Search for the cell housing the specified text and yield its (X, Y) center coordinate. 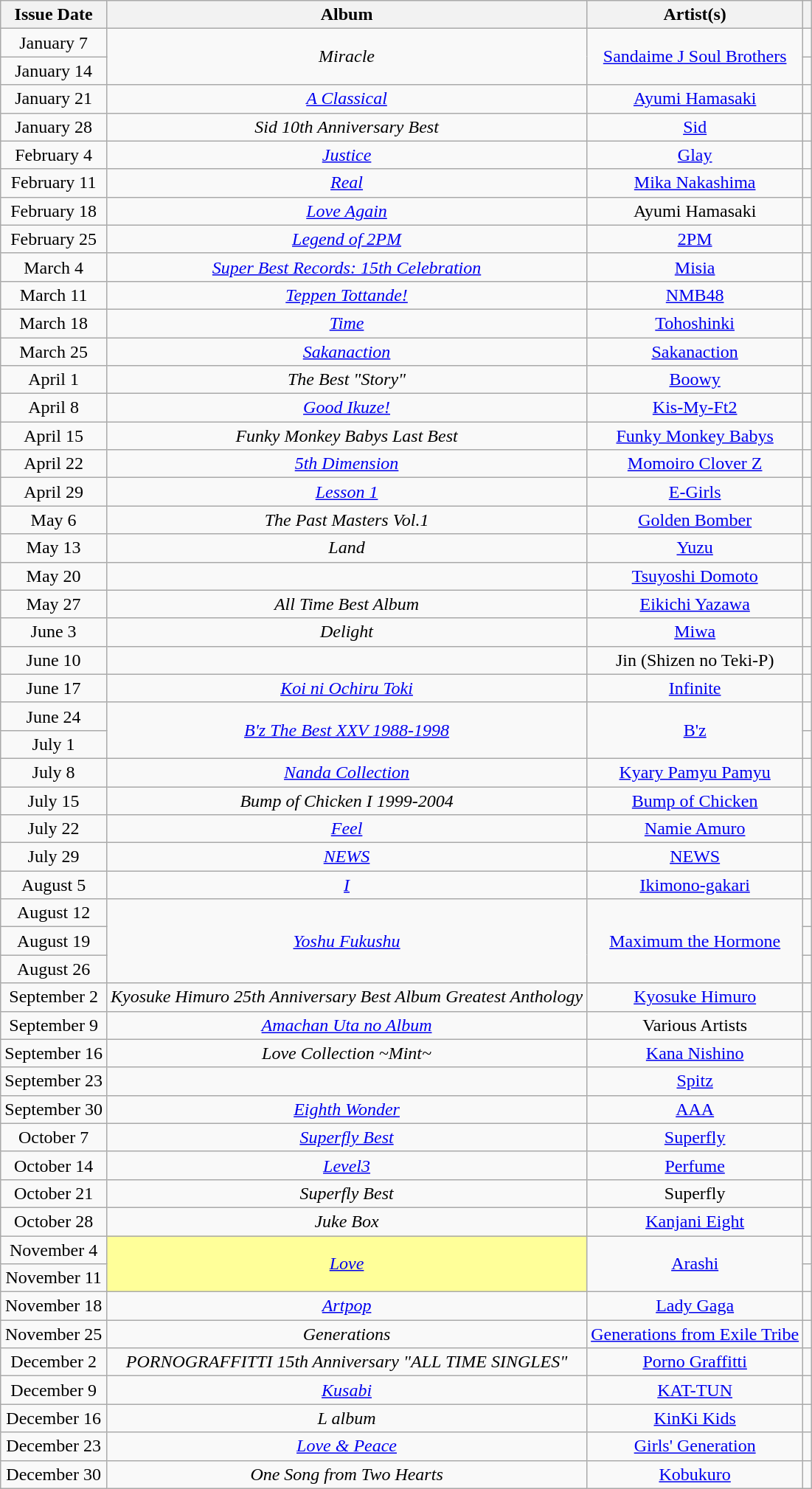
Love & Peace (347, 1446)
Miwa (695, 632)
Kanjani Eight (695, 1221)
KAT-TUN (695, 1390)
Various Artists (695, 1025)
Infinite (695, 688)
One Song from Two Hearts (347, 1474)
5th Dimension (347, 464)
Bump of Chicken I 1999-2004 (347, 800)
April 15 (54, 436)
Time (347, 323)
October 14 (54, 1165)
Delight (347, 632)
Tohoshinki (695, 323)
Porno Graffitti (695, 1362)
December 16 (54, 1418)
E-Girls (695, 492)
Tsuyoshi Domoto (695, 576)
Kyosuke Himuro (695, 997)
April 8 (54, 408)
June 24 (54, 716)
Issue Date (54, 15)
March 4 (54, 267)
June 3 (54, 632)
May 27 (54, 604)
May 13 (54, 548)
All Time Best Album (347, 604)
Feel (347, 829)
B'z The Best XXV 1988-1998 (347, 730)
Kyary Pamyu Pamyu (695, 772)
July 8 (54, 772)
Bump of Chicken (695, 800)
May 6 (54, 520)
Funky Monkey Babys (695, 436)
June 10 (54, 660)
Boowy (695, 380)
August 12 (54, 913)
January 21 (54, 99)
Funky Monkey Babys Last Best (347, 436)
February 11 (54, 183)
PORNOGRAFFITTI 15th Anniversary "ALL TIME SINGLES" (347, 1362)
Teppen Tottande! (347, 295)
November 25 (54, 1334)
November 4 (54, 1250)
Justice (347, 155)
The Past Masters Vol.1 (347, 520)
August 19 (54, 941)
Yoshu Fukushu (347, 941)
Ikimono-gakari (695, 885)
December 30 (54, 1474)
March 25 (54, 352)
July 29 (54, 857)
September 16 (54, 1053)
Good Ikuze! (347, 408)
March 11 (54, 295)
November 11 (54, 1278)
Kobukuro (695, 1474)
Kana Nishino (695, 1053)
Koi ni Ochiru Toki (347, 688)
February 4 (54, 155)
Artpop (347, 1306)
Juke Box (347, 1221)
Miracle (347, 57)
Perfume (695, 1165)
February 25 (54, 239)
Real (347, 183)
Nanda Collection (347, 772)
The Best "Story" (347, 380)
Level3 (347, 1165)
Glay (695, 155)
Girls' Generation (695, 1446)
December 2 (54, 1362)
April 22 (54, 464)
Sandaime J Soul Brothers (695, 57)
February 18 (54, 211)
Generations (347, 1334)
October 21 (54, 1193)
December 9 (54, 1390)
Kyosuke Himuro 25th Anniversary Best Album Greatest Anthology (347, 997)
Album (347, 15)
August 5 (54, 885)
October 7 (54, 1137)
Misia (695, 267)
September 30 (54, 1109)
Jin (Shizen no Teki-P) (695, 660)
KinKi Kids (695, 1418)
April 1 (54, 380)
September 9 (54, 1025)
Kis-My-Ft2 (695, 408)
September 23 (54, 1081)
January 28 (54, 127)
January 14 (54, 71)
September 2 (54, 997)
Sid (695, 127)
Land (347, 548)
July 1 (54, 744)
Golden Bomber (695, 520)
July 22 (54, 829)
Love Collection ~Mint~ (347, 1053)
AAA (695, 1109)
Eighth Wonder (347, 1109)
August 26 (54, 969)
Namie Amuro (695, 829)
I (347, 885)
B'z (695, 730)
April 29 (54, 492)
NMB48 (695, 295)
Yuzu (695, 548)
Love (347, 1264)
May 20 (54, 576)
Momoiro Clover Z (695, 464)
December 23 (54, 1446)
L album (347, 1418)
Spitz (695, 1081)
2PM (695, 239)
Eikichi Yazawa (695, 604)
January 7 (54, 43)
Maximum the Hormone (695, 941)
November 18 (54, 1306)
Lady Gaga (695, 1306)
Arashi (695, 1264)
June 17 (54, 688)
Mika Nakashima (695, 183)
Love Again (347, 211)
Amachan Uta no Album (347, 1025)
July 15 (54, 800)
Artist(s) (695, 15)
Kusabi (347, 1390)
March 18 (54, 323)
Legend of 2PM (347, 239)
Super Best Records: 15th Celebration (347, 267)
Lesson 1 (347, 492)
Sid 10th Anniversary Best (347, 127)
October 28 (54, 1221)
Generations from Exile Tribe (695, 1334)
A Classical (347, 99)
